For the text-containing cell, return its midpoint in [x, y] coordinate format. 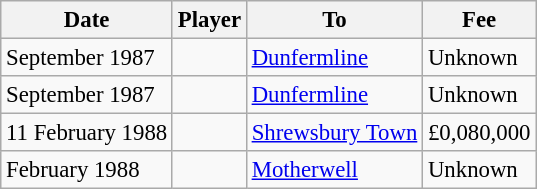
£0,080,000 [480, 133]
February 1988 [87, 170]
Shrewsbury Town [334, 133]
Fee [480, 20]
To [334, 20]
Player [209, 20]
Motherwell [334, 170]
11 February 1988 [87, 133]
Date [87, 20]
